Search for the cell housing the specified text and yield its (X, Y) center coordinate. 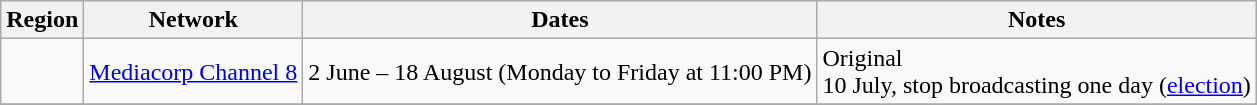
Mediacorp Channel 8 (194, 72)
Dates (560, 20)
Notes (1036, 20)
2 June – 18 August (Monday to Friday at 11:00 PM) (560, 72)
Network (194, 20)
Region (42, 20)
Original10 July, stop broadcasting one day (election) (1036, 72)
